Capture the cell that displays the provided text and extract its (x, y) central coordinate. 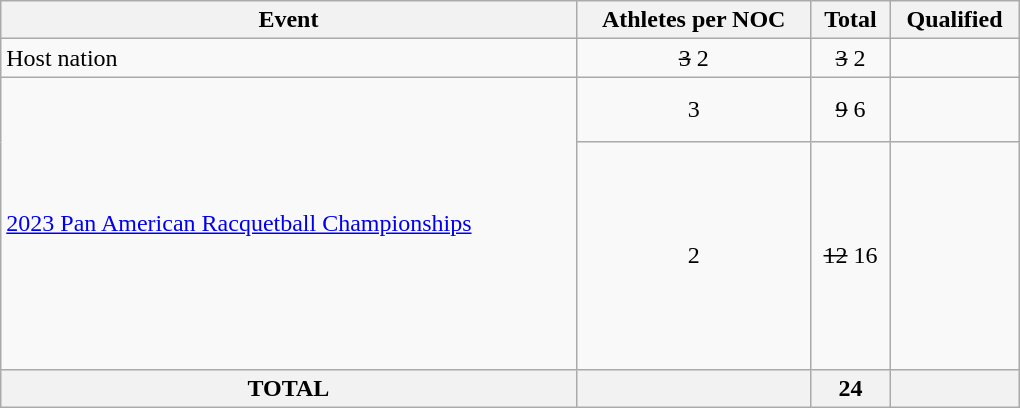
TOTAL (288, 388)
2 (694, 256)
9 6 (850, 110)
Athletes per NOC (694, 20)
24 (850, 388)
Host nation (288, 58)
2023 Pan American Racquetball Championships (288, 223)
12 16 (850, 256)
3 (694, 110)
Qualified (954, 20)
Event (288, 20)
Total (850, 20)
